Scan for the cell matching the given text and deliver its (X, Y) coordinate at center. 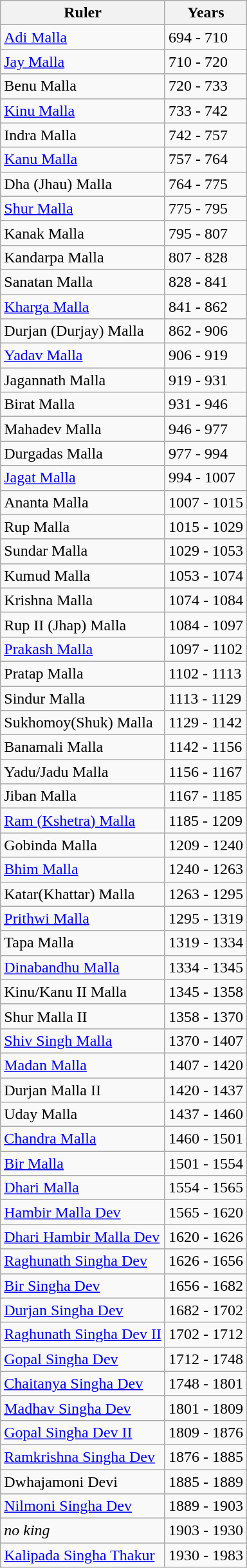
1656 - 1682 (206, 1286)
1565 - 1620 (206, 1212)
1620 - 1626 (206, 1237)
Tapa Malla (83, 943)
Pratap Malla (83, 673)
1007 - 1015 (206, 502)
Ruler (83, 13)
Raghunath Singha Dev II (83, 1335)
Kumud Malla (83, 576)
Durgadas Malla (83, 453)
710 - 720 (206, 62)
1712 - 1748 (206, 1359)
Gopal Singha Dev (83, 1359)
Ram (Kshetra) Malla (83, 821)
1295 - 1319 (206, 918)
Sukhomoy(Shuk) Malla (83, 723)
775 - 795 (206, 208)
Shiv Singh Malla (83, 1041)
946 - 977 (206, 429)
Kanu Malla (83, 160)
1501 - 1554 (206, 1163)
1102 - 1113 (206, 673)
1809 - 1876 (206, 1432)
1319 - 1334 (206, 943)
Dwhajamoni Devi (83, 1481)
1129 - 1142 (206, 723)
Indra Malla (83, 135)
Chaitanya Singha Dev (83, 1383)
Shur Malla (83, 208)
Kanak Malla (83, 233)
1029 - 1053 (206, 551)
Sindur Malla (83, 698)
Nilmoni Singha Dev (83, 1506)
1876 - 1885 (206, 1457)
1053 - 1074 (206, 576)
807 - 828 (206, 257)
Kharga Malla (83, 307)
Chandra Malla (83, 1139)
Banamali Malla (83, 747)
Madan Malla (83, 1065)
Kinu/Kanu II Malla (83, 992)
Jagat Malla (83, 478)
Birat Malla (83, 405)
Prakash Malla (83, 649)
795 - 807 (206, 233)
919 - 931 (206, 380)
1437 - 1460 (206, 1115)
931 - 946 (206, 405)
Bir Malla (83, 1163)
1903 - 1930 (206, 1531)
Sundar Malla (83, 551)
1702 - 1712 (206, 1335)
764 - 775 (206, 184)
Kalipada Singha Thakur (83, 1555)
720 - 733 (206, 86)
1460 - 1501 (206, 1139)
Rup II (Jhap) Malla (83, 624)
Yadu/Jadu Malla (83, 772)
1345 - 1358 (206, 992)
Krishna Malla (83, 600)
Jay Malla (83, 62)
1015 - 1029 (206, 527)
Ramkrishna Singha Dev (83, 1457)
Jiban Malla (83, 796)
906 - 919 (206, 356)
Years (206, 13)
733 - 742 (206, 111)
Durjan Singha Dev (83, 1310)
1370 - 1407 (206, 1041)
841 - 862 (206, 307)
no king (83, 1531)
Durjan Malla II (83, 1090)
1801 - 1809 (206, 1408)
1554 - 1565 (206, 1188)
1113 - 1129 (206, 698)
Gopal Singha Dev II (83, 1432)
Shur Malla II (83, 1016)
1084 - 1097 (206, 624)
1748 - 1801 (206, 1383)
Katar(Khattar) Malla (83, 894)
Dhari Hambir Malla Dev (83, 1237)
Bhim Malla (83, 870)
Durjan (Durjay) Malla (83, 331)
1930 - 1983 (206, 1555)
1097 - 1102 (206, 649)
1074 - 1084 (206, 600)
Jagannath Malla (83, 380)
1407 - 1420 (206, 1065)
1885 - 1889 (206, 1481)
742 - 757 (206, 135)
994 - 1007 (206, 478)
Yadav Malla (83, 356)
1889 - 1903 (206, 1506)
1358 - 1370 (206, 1016)
Bir Singha Dev (83, 1286)
1682 - 1702 (206, 1310)
1209 - 1240 (206, 845)
694 - 710 (206, 37)
Ananta Malla (83, 502)
Rup Malla (83, 527)
Sanatan Malla (83, 282)
Hambir Malla Dev (83, 1212)
Dha (Jhau) Malla (83, 184)
Raghunath Singha Dev (83, 1261)
Uday Malla (83, 1115)
757 - 764 (206, 160)
Adi Malla (83, 37)
1240 - 1263 (206, 870)
1626 - 1656 (206, 1261)
977 - 994 (206, 453)
Dinabandhu Malla (83, 967)
Gobinda Malla (83, 845)
1167 - 1185 (206, 796)
1263 - 1295 (206, 894)
Dhari Malla (83, 1188)
1185 - 1209 (206, 821)
Kandarpa Malla (83, 257)
862 - 906 (206, 331)
Mahadev Malla (83, 429)
1142 - 1156 (206, 747)
1334 - 1345 (206, 967)
1156 - 1167 (206, 772)
Prithwi Malla (83, 918)
Benu Malla (83, 86)
Kinu Malla (83, 111)
Madhav Singha Dev (83, 1408)
1420 - 1437 (206, 1090)
828 - 841 (206, 282)
